Extract the (x, y) coordinate from the center of the cell holding the provided text.  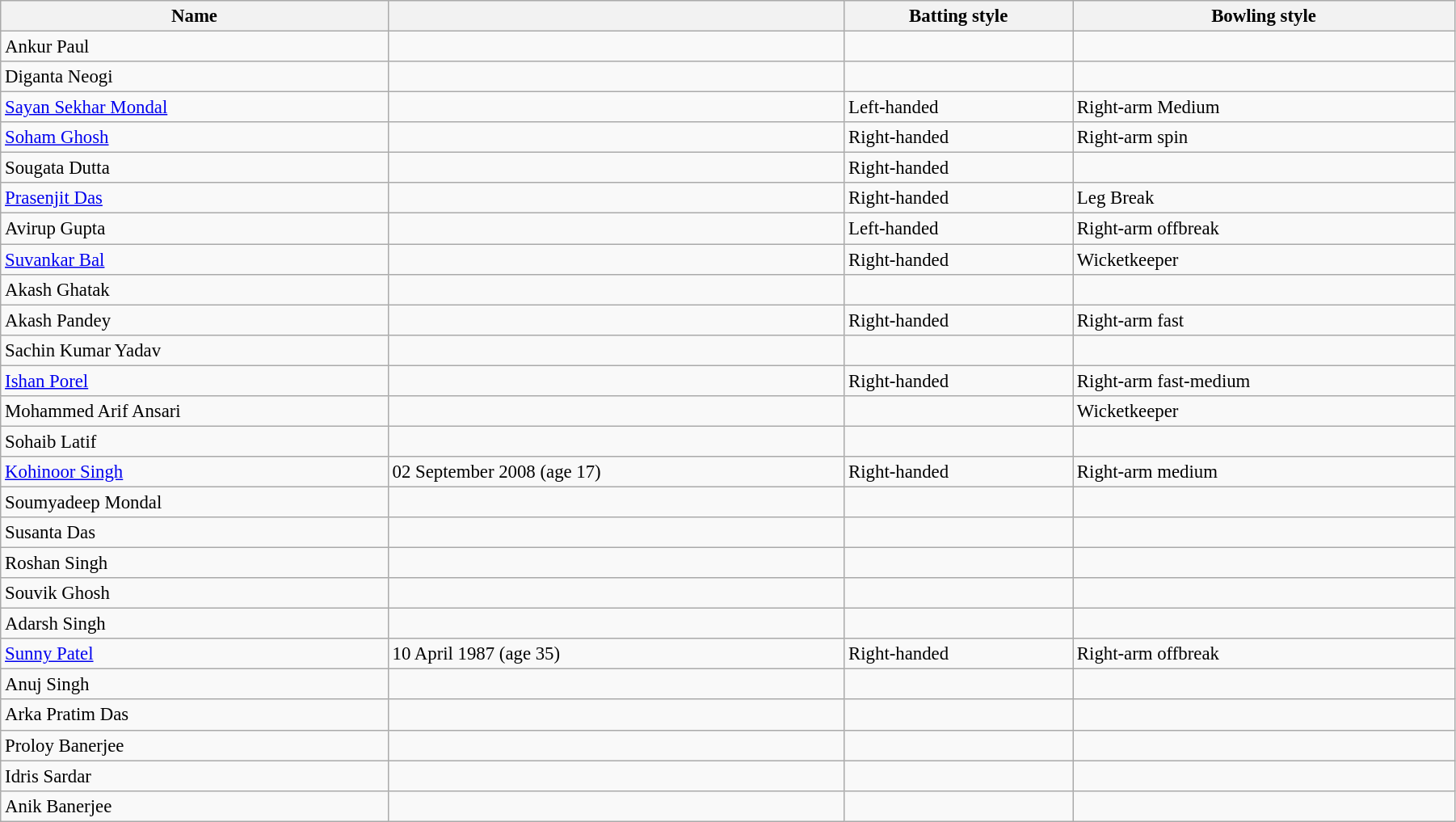
Prasenjit Das (195, 198)
10 April 1987 (age 35) (616, 654)
Akash Pandey (195, 320)
Bowling style (1264, 16)
Right-arm fast-medium (1264, 381)
Anuj Singh (195, 685)
Sachin Kumar Yadav (195, 350)
Right-arm fast (1264, 320)
Idris Sardar (195, 776)
Arka Pratim Das (195, 715)
Ankur Paul (195, 47)
Suvankar Bal (195, 259)
Leg Break (1264, 198)
Proloy Banerjee (195, 745)
Mohammed Arif Ansari (195, 411)
Sunny Patel (195, 654)
Right-arm spin (1264, 137)
Right-arm Medium (1264, 107)
Adarsh Singh (195, 624)
Name (195, 16)
Sougata Dutta (195, 168)
Soham Ghosh (195, 137)
Souvik Ghosh (195, 593)
Right-arm medium (1264, 472)
02 September 2008 (age 17) (616, 472)
Soumyadeep Mondal (195, 502)
Batting style (958, 16)
Diganta Neogi (195, 77)
Roshan Singh (195, 563)
Sayan Sekhar Mondal (195, 107)
Anik Banerjee (195, 806)
Kohinoor Singh (195, 472)
Akash Ghatak (195, 289)
Avirup Gupta (195, 229)
Ishan Porel (195, 381)
Sohaib Latif (195, 441)
Susanta Das (195, 533)
